Return [x, y] of the center of cell containing provided text 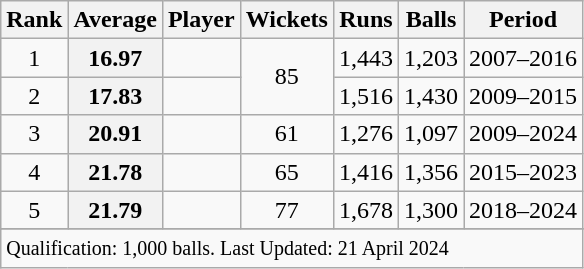
21.79 [116, 210]
Player [201, 20]
2007–2016 [524, 58]
2018–2024 [524, 210]
2009–2024 [524, 134]
Period [524, 20]
1,097 [430, 134]
1,276 [366, 134]
16.97 [116, 58]
1,516 [366, 96]
1,300 [430, 210]
Wickets [286, 20]
17.83 [116, 96]
Balls [430, 20]
2 [34, 96]
21.78 [116, 172]
5 [34, 210]
1,443 [366, 58]
1,356 [430, 172]
61 [286, 134]
2009–2015 [524, 96]
3 [34, 134]
1,203 [430, 58]
1,416 [366, 172]
1,430 [430, 96]
Rank [34, 20]
1 [34, 58]
1,678 [366, 210]
20.91 [116, 134]
65 [286, 172]
77 [286, 210]
Average [116, 20]
Qualification: 1,000 balls. Last Updated: 21 April 2024 [292, 248]
Runs [366, 20]
85 [286, 77]
2015–2023 [524, 172]
4 [34, 172]
